Locate the cell with the specified text and output its (X, Y) center coordinate. 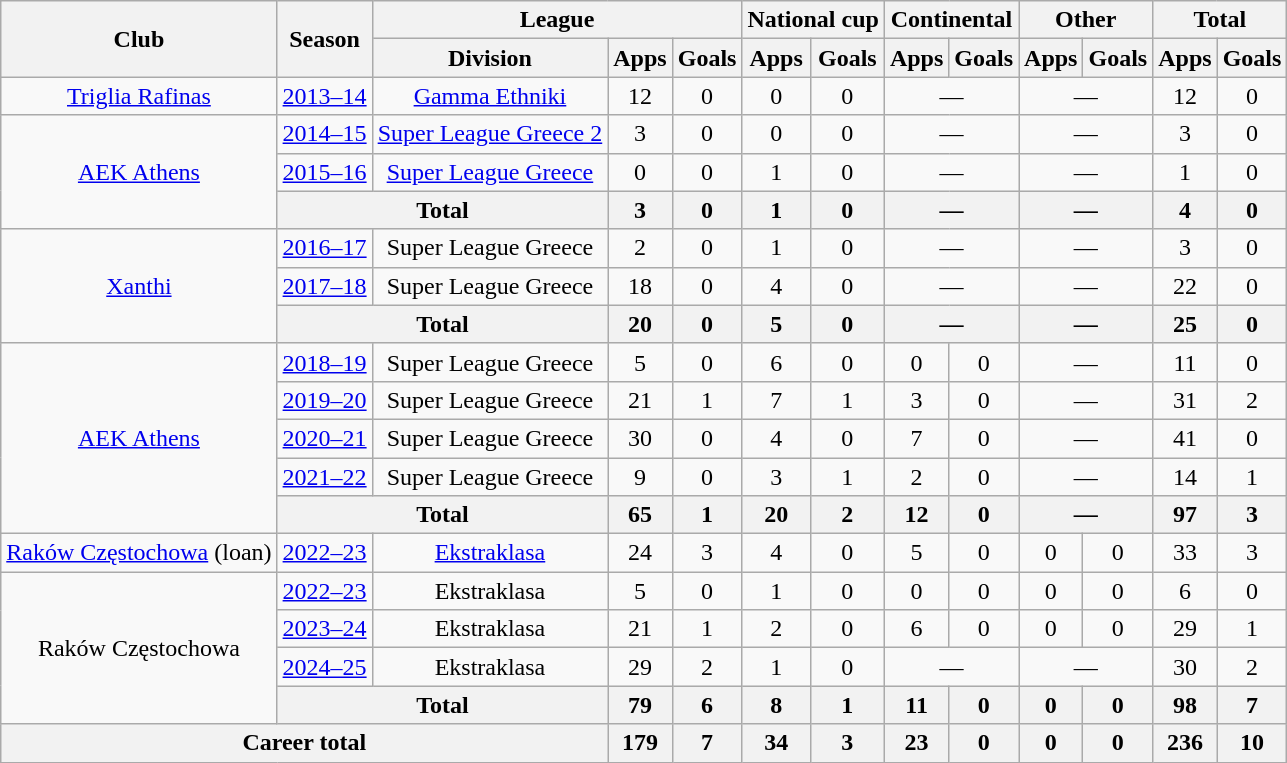
Continental (951, 20)
Season (324, 39)
2018–19 (324, 362)
97 (1185, 515)
33 (1185, 553)
Division (490, 58)
8 (776, 705)
22 (1185, 286)
9 (640, 477)
2014–15 (324, 134)
79 (640, 705)
Club (139, 39)
31 (1185, 400)
Super League Greece 2 (490, 134)
65 (640, 515)
Career total (304, 743)
2023–24 (324, 629)
2016–17 (324, 248)
98 (1185, 705)
National cup (813, 20)
Gamma Ethniki (490, 96)
2013–14 (324, 96)
2020–21 (324, 438)
41 (1185, 438)
34 (776, 743)
Triglia Rafinas (139, 96)
2021–22 (324, 477)
2019–20 (324, 400)
Xanthi (139, 286)
2024–25 (324, 667)
23 (916, 743)
179 (640, 743)
Raków Częstochowa (loan) (139, 553)
2017–18 (324, 286)
Other (1086, 20)
18 (640, 286)
236 (1185, 743)
Raków Częstochowa (139, 648)
10 (1252, 743)
League (557, 20)
14 (1185, 477)
2015–16 (324, 172)
24 (640, 553)
25 (1185, 324)
